Provide the (x, y) coordinate of the cell's center where the given text is located.  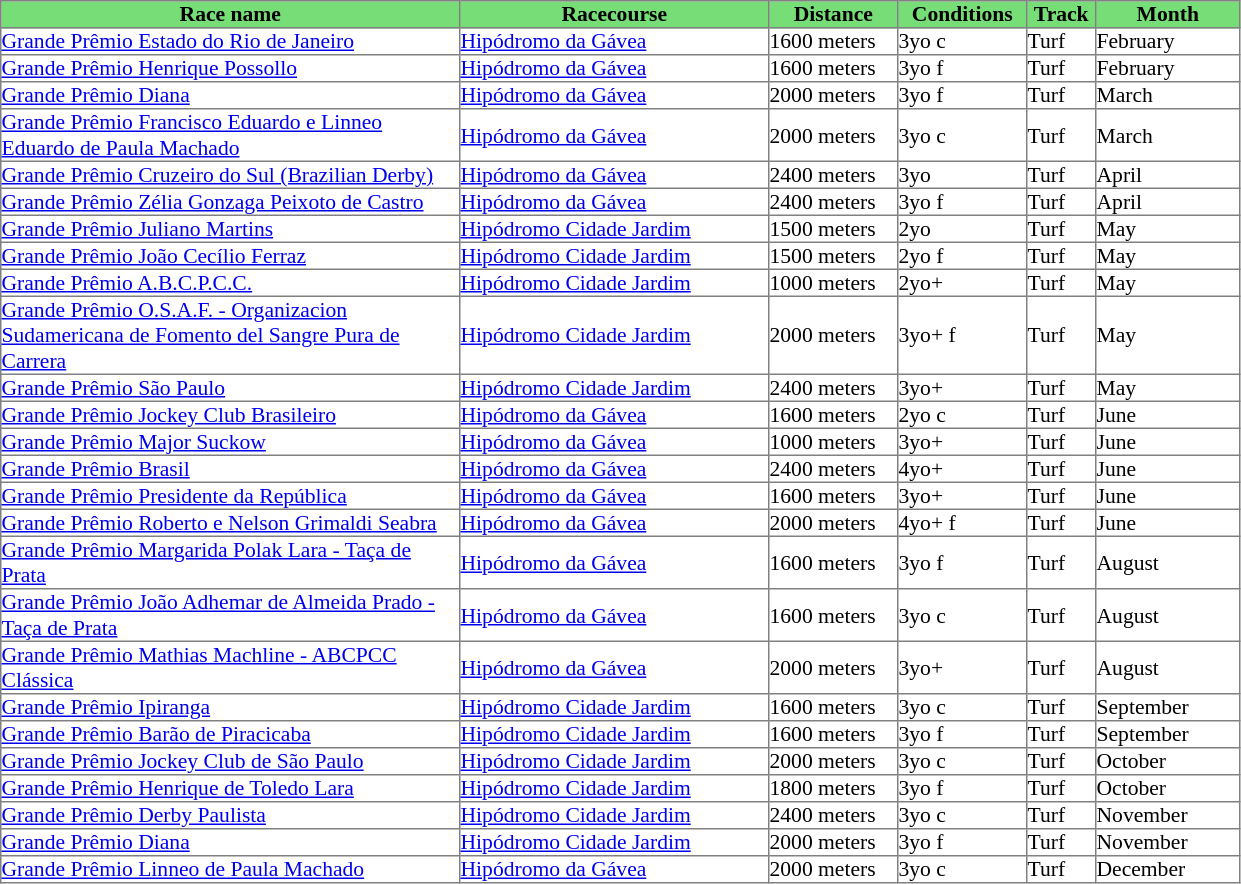
4yo+ f (962, 522)
3yo+ f (962, 335)
2yo c (962, 414)
Grande Prêmio O.S.A.F. - Organizacion Sudamericana de Fomento del Sangre Pura de Carrera (230, 335)
Grande Prêmio Presidente da República (230, 496)
Conditions (962, 14)
Race name (230, 14)
Grande Prêmio Zélia Gonzaga Peixoto de Castro (230, 202)
Grande Prêmio Mathias Machline - ABCPCC Clássica (230, 667)
Grande Prêmio Brasil (230, 468)
Distance (834, 14)
Grande Prêmio Jockey Club Brasileiro (230, 414)
Grande Prêmio Major Suckow (230, 442)
Grande Prêmio São Paulo (230, 388)
December (1168, 870)
Grande Prêmio João Adhemar de Almeida Prado - Taça de Prata (230, 615)
Grande Prêmio Estado do Rio de Janeiro (230, 42)
Grande Prêmio Ipiranga (230, 708)
Grande Prêmio Jockey Club de São Paulo (230, 762)
Grande Prêmio Francisco Eduardo e Linneo Eduardo de Paula Machado (230, 135)
Grande Prêmio Derby Paulista (230, 816)
1800 meters (834, 788)
Grande Prêmio Henrique de Toledo Lara (230, 788)
Grande Prêmio Cruzeiro do Sul (Brazilian Derby) (230, 174)
Track (1062, 14)
Grande Prêmio A.B.C.P.C.C. (230, 282)
2yo+ (962, 282)
Grande Prêmio Linneo de Paula Machado (230, 870)
3yo (962, 174)
2yo f (962, 256)
Grande Prêmio Juliano Martins (230, 228)
Grande Prêmio Henrique Possollo (230, 68)
Grande Prêmio Barão de Piracicaba (230, 734)
Grande Prêmio Roberto e Nelson Grimaldi Seabra (230, 522)
4yo+ (962, 468)
Racecourse (614, 14)
2yo (962, 228)
Grande Prêmio João Cecílio Ferraz (230, 256)
Grande Prêmio Margarida Polak Lara - Taça de Prata (230, 562)
Month (1168, 14)
